From the cell containing the given text, extract its center point as (x, y) coordinate. 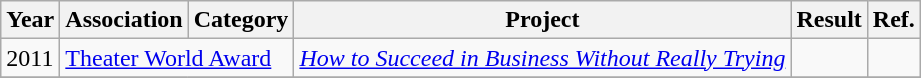
2011 (30, 58)
Ref. (894, 20)
How to Succeed in Business Without Really Trying (542, 58)
Category (241, 20)
Result (829, 20)
Association (124, 20)
Year (30, 20)
Project (542, 20)
Theater World Award (177, 58)
